Pinpoint the cell where the given text exists, returning its (X, Y) midpoint coordinate. 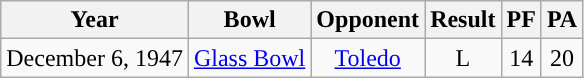
PA (562, 20)
Year (95, 20)
20 (562, 58)
Result (463, 20)
PF (521, 20)
Bowl (249, 20)
December 6, 1947 (95, 58)
Toledo (368, 58)
Glass Bowl (249, 58)
Opponent (368, 20)
14 (521, 58)
L (463, 58)
